Pinpoint the cell where the given text exists, returning its (X, Y) midpoint coordinate. 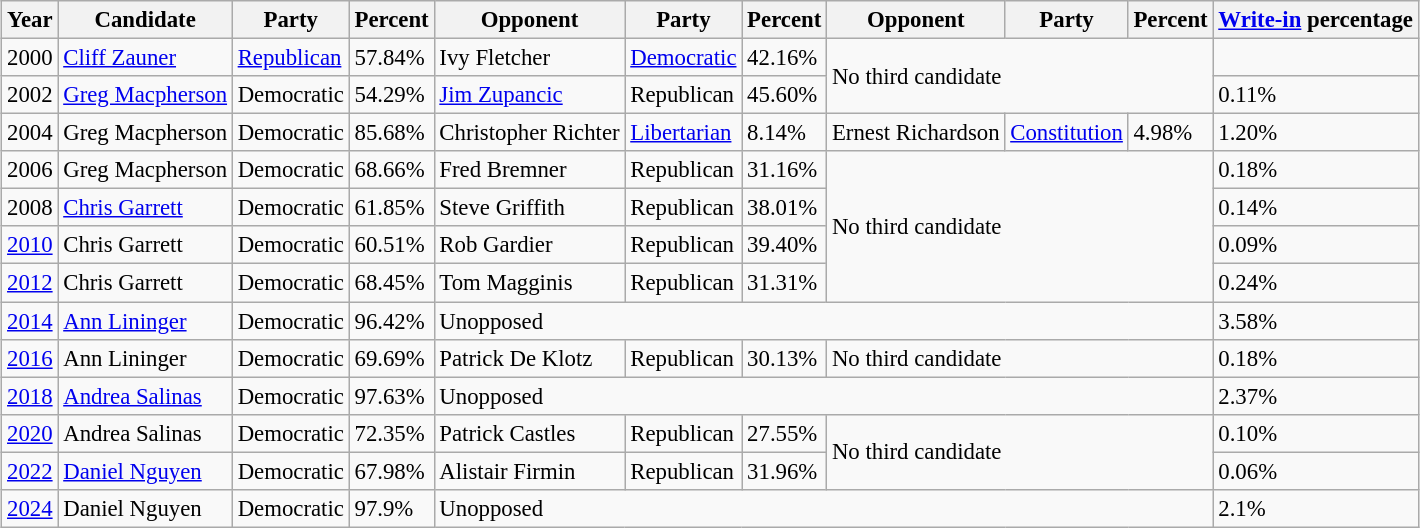
0.10% (1316, 433)
85.68% (392, 133)
72.35% (392, 433)
Patrick De Klotz (530, 358)
Steve Griffith (530, 208)
42.16% (784, 57)
1.20% (1316, 133)
45.60% (784, 95)
2.37% (1316, 396)
2020 (30, 433)
4.98% (1170, 133)
Rob Gardier (530, 245)
Ernest Richardson (916, 133)
Ivy Fletcher (530, 57)
Candidate (145, 20)
2010 (30, 245)
Write-in percentage (1316, 20)
2018 (30, 396)
Year (30, 20)
31.16% (784, 170)
2022 (30, 471)
2008 (30, 208)
2.1% (1316, 508)
2016 (30, 358)
0.24% (1316, 283)
54.29% (392, 95)
0.11% (1316, 95)
Libertarian (684, 133)
Alistair Firmin (530, 471)
2006 (30, 170)
8.14% (784, 133)
31.31% (784, 283)
96.42% (392, 321)
2014 (30, 321)
2000 (30, 57)
Patrick Castles (530, 433)
39.40% (784, 245)
0.14% (1316, 208)
0.06% (1316, 471)
38.01% (784, 208)
2012 (30, 283)
68.45% (392, 283)
Tom Magginis (530, 283)
61.85% (392, 208)
Jim Zupancic (530, 95)
2024 (30, 508)
2004 (30, 133)
97.9% (392, 508)
67.98% (392, 471)
Fred Bremner (530, 170)
2002 (30, 95)
57.84% (392, 57)
27.55% (784, 433)
69.69% (392, 358)
Constitution (1066, 133)
97.63% (392, 396)
3.58% (1316, 321)
68.66% (392, 170)
31.96% (784, 471)
Christopher Richter (530, 133)
0.09% (1316, 245)
30.13% (784, 358)
60.51% (392, 245)
Cliff Zauner (145, 57)
